Provide the (X, Y) coordinate of the cell's center where the given text is located.  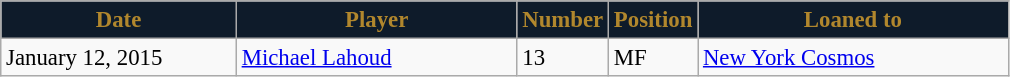
Michael Lahoud (376, 58)
Loaned to (854, 20)
MF (654, 58)
Number (563, 20)
13 (563, 58)
Position (654, 20)
New York Cosmos (854, 58)
Date (119, 20)
January 12, 2015 (119, 58)
Player (376, 20)
